Capture the cell that displays the provided text and extract its (x, y) central coordinate. 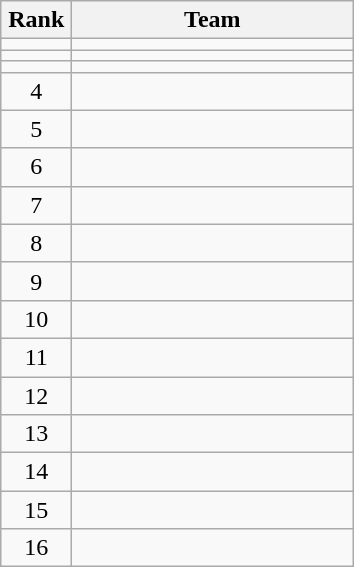
9 (36, 281)
5 (36, 129)
Team (212, 20)
11 (36, 357)
8 (36, 243)
12 (36, 395)
4 (36, 91)
14 (36, 472)
15 (36, 510)
Rank (36, 20)
6 (36, 167)
13 (36, 434)
16 (36, 548)
10 (36, 319)
7 (36, 205)
